Identify which cell holds the provided text, then report its [X, Y] central coordinate. 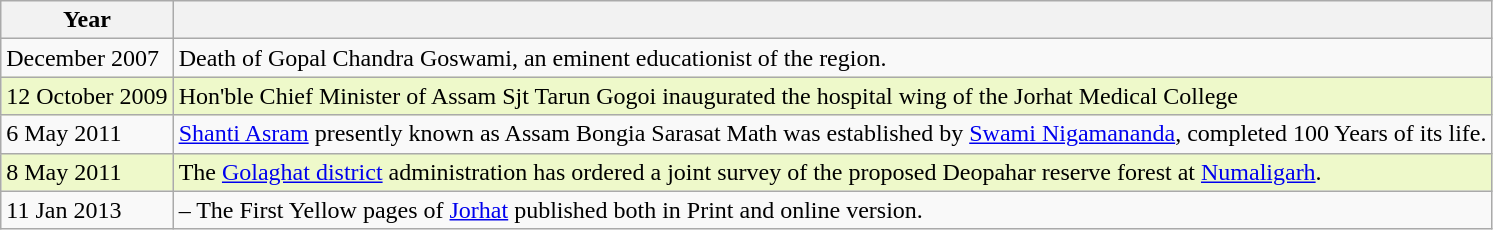
12 October 2009 [87, 96]
8 May 2011 [87, 172]
Death of Gopal Chandra Goswami, an eminent educationist of the region. [832, 58]
December 2007 [87, 58]
Shanti Asram presently known as Assam Bongia Sarasat Math was established by Swami Nigamananda, completed 100 Years of its life. [832, 134]
Year [87, 20]
Hon'ble Chief Minister of Assam Sjt Tarun Gogoi inaugurated the hospital wing of the Jorhat Medical College [832, 96]
11 Jan 2013 [87, 210]
– The First Yellow pages of Jorhat published both in Print and online version. [832, 210]
The Golaghat district administration has ordered a joint survey of the proposed Deopahar reserve forest at Numaligarh. [832, 172]
6 May 2011 [87, 134]
